Identify which cell holds the provided text, then report its [x, y] central coordinate. 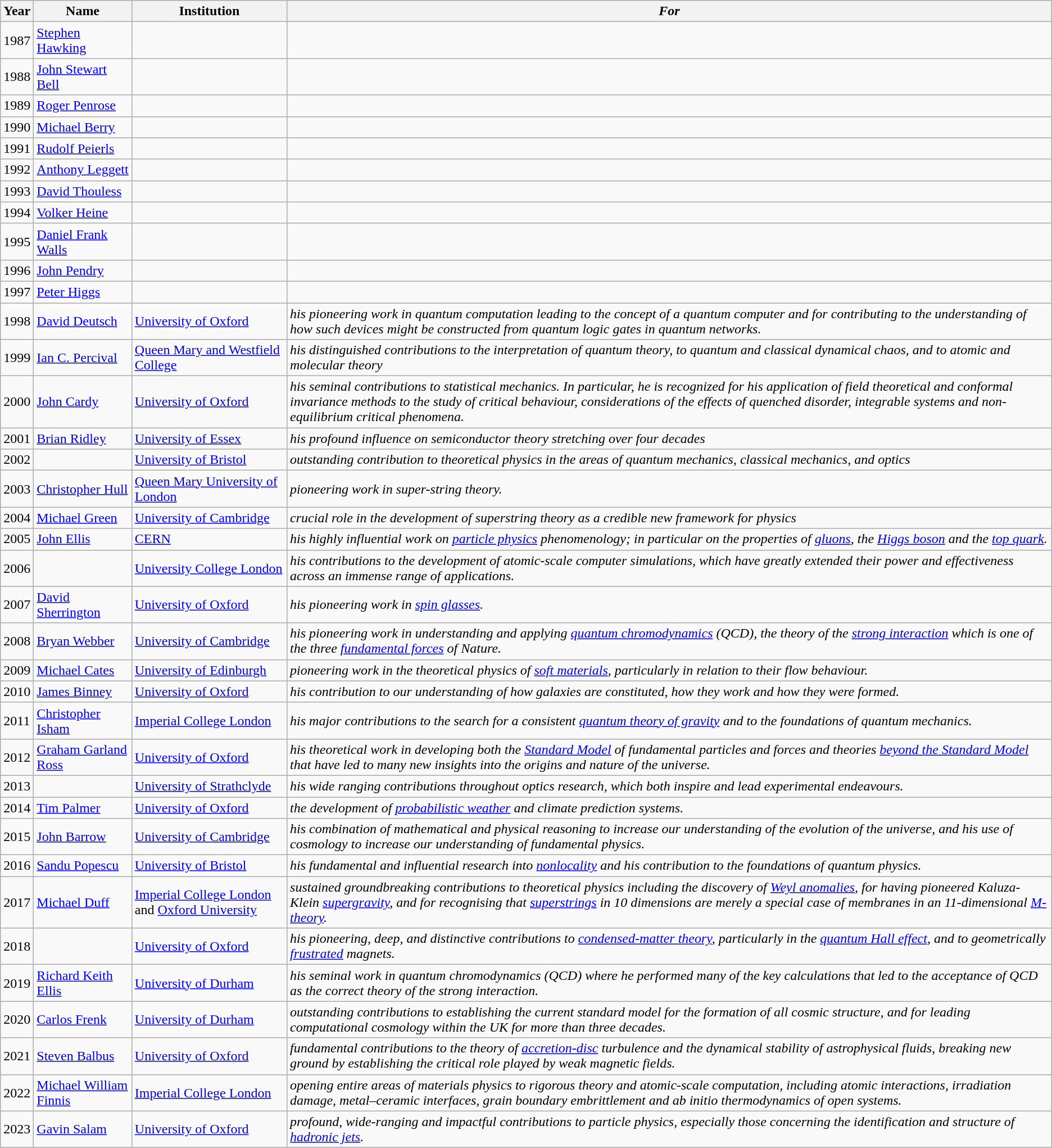
John Barrow [83, 837]
pioneering work in the theoretical physics of soft materials, particularly in relation to their flow behaviour. [670, 670]
Carlos Frenk [83, 1020]
Richard Keith Ellis [83, 983]
1999 [17, 358]
University of Strathclyde [209, 786]
Michael Green [83, 518]
Anthony Leggett [83, 170]
Sandu Popescu [83, 866]
1995 [17, 242]
his wide ranging contributions throughout optics research, which both inspire and lead experimental endeavours. [670, 786]
Steven Balbus [83, 1056]
2014 [17, 808]
1998 [17, 320]
2003 [17, 489]
University of Edinburgh [209, 670]
2001 [17, 439]
2015 [17, 837]
Roger Penrose [83, 106]
1988 [17, 76]
2008 [17, 641]
his highly influential work on particle physics phenomenology; in particular on the properties of gluons, the Higgs boson and the top quark. [670, 539]
Volker Heine [83, 213]
2006 [17, 568]
pioneering work in super-string theory. [670, 489]
the development of probabilistic weather and climate prediction systems. [670, 808]
2018 [17, 947]
Michael Cates [83, 670]
Year [17, 11]
1997 [17, 292]
Daniel Frank Walls [83, 242]
Rudolf Peierls [83, 148]
James Binney [83, 691]
his major contributions to the search for a consistent quantum theory of gravity and to the foundations of quantum mechanics. [670, 721]
Graham Garland Ross [83, 757]
2009 [17, 670]
crucial role in the development of superstring theory as a credible new framework for physics [670, 518]
2019 [17, 983]
his pioneering work in spin glasses. [670, 605]
2002 [17, 460]
1993 [17, 191]
Imperial College London and Oxford University [209, 902]
Brian Ridley [83, 439]
2016 [17, 866]
Stephen Hawking [83, 40]
2011 [17, 721]
1996 [17, 270]
his contribution to our understanding of how galaxies are constituted, how they work and how they were formed. [670, 691]
his distinguished contributions to the interpretation of quantum theory, to quantum and classical dynamical chaos, and to atomic and molecular theory [670, 358]
John Pendry [83, 270]
Tim Palmer [83, 808]
Queen Mary University of London [209, 489]
John Ellis [83, 539]
Christopher Hull [83, 489]
2021 [17, 1056]
Michael Duff [83, 902]
Ian C. Percival [83, 358]
Gavin Salam [83, 1129]
David Deutsch [83, 320]
Name [83, 11]
David Sherrington [83, 605]
2005 [17, 539]
John Cardy [83, 402]
1987 [17, 40]
John Stewart Bell [83, 76]
Michael William Finnis [83, 1093]
Christopher Isham [83, 721]
Bryan Webber [83, 641]
2012 [17, 757]
his fundamental and influential research into nonlocality and his contribution to the foundations of quantum physics. [670, 866]
Institution [209, 11]
1991 [17, 148]
Peter Higgs [83, 292]
2017 [17, 902]
2000 [17, 402]
University College London [209, 568]
1994 [17, 213]
Michael Berry [83, 127]
2020 [17, 1020]
2010 [17, 691]
David Thouless [83, 191]
outstanding contribution to theoretical physics in the areas of quantum mechanics, classical mechanics, and optics [670, 460]
University of Essex [209, 439]
his profound influence on semiconductor theory stretching over four decades [670, 439]
CERN [209, 539]
2013 [17, 786]
For [670, 11]
2022 [17, 1093]
Queen Mary and Westfield College [209, 358]
2023 [17, 1129]
2007 [17, 605]
1989 [17, 106]
2004 [17, 518]
1992 [17, 170]
1990 [17, 127]
